Extract the (X, Y) coordinate from the center of the cell holding the provided text.  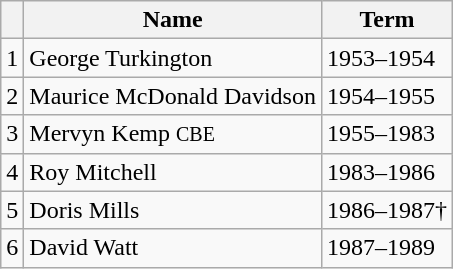
5 (12, 210)
David Watt (173, 248)
1955–1983 (386, 134)
Term (386, 20)
George Turkington (173, 58)
Maurice McDonald Davidson (173, 96)
1954–1955 (386, 96)
2 (12, 96)
1987–1989 (386, 248)
1 (12, 58)
4 (12, 172)
1953–1954 (386, 58)
Roy Mitchell (173, 172)
1983–1986 (386, 172)
Name (173, 20)
3 (12, 134)
Doris Mills (173, 210)
1986–1987† (386, 210)
Mervyn Kemp CBE (173, 134)
6 (12, 248)
